Search for the cell housing the specified text and yield its (X, Y) center coordinate. 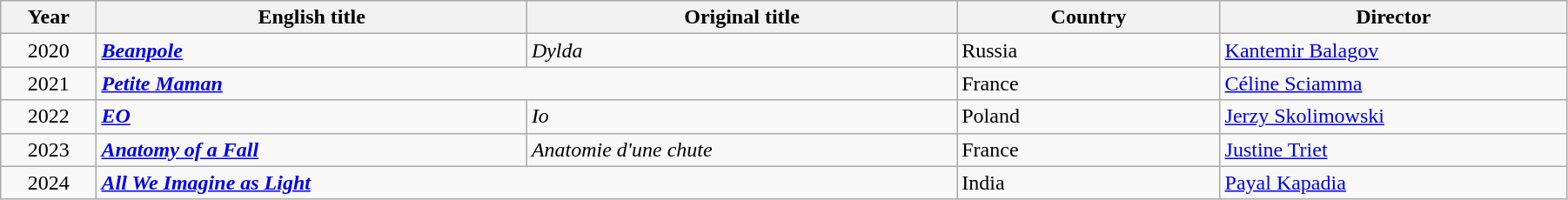
All We Imagine as Light (527, 183)
Beanpole (312, 50)
EO (312, 117)
Jerzy Skolimowski (1393, 117)
2020 (49, 50)
2021 (49, 83)
Céline Sciamma (1393, 83)
Poland (1089, 117)
2022 (49, 117)
Country (1089, 17)
Director (1393, 17)
Original title (741, 17)
Year (49, 17)
English title (312, 17)
Justine Triet (1393, 150)
Io (741, 117)
2023 (49, 150)
Kantemir Balagov (1393, 50)
Russia (1089, 50)
Anatomie d'une chute (741, 150)
2024 (49, 183)
Anatomy of a Fall (312, 150)
Payal Kapadia (1393, 183)
India (1089, 183)
Dylda (741, 50)
Petite Maman (527, 83)
